Pinpoint the cell where the given text exists, returning its [x, y] midpoint coordinate. 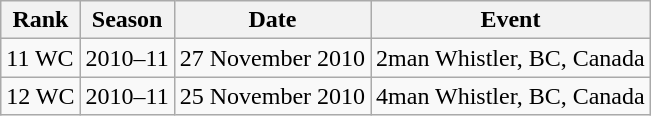
2man Whistler, BC, Canada [511, 58]
Date [272, 20]
Rank [40, 20]
Event [511, 20]
11 WC [40, 58]
12 WC [40, 96]
27 November 2010 [272, 58]
4man Whistler, BC, Canada [511, 96]
Season [127, 20]
25 November 2010 [272, 96]
